Determine the (x, y) coordinate at the center of the cell enclosing the given text.  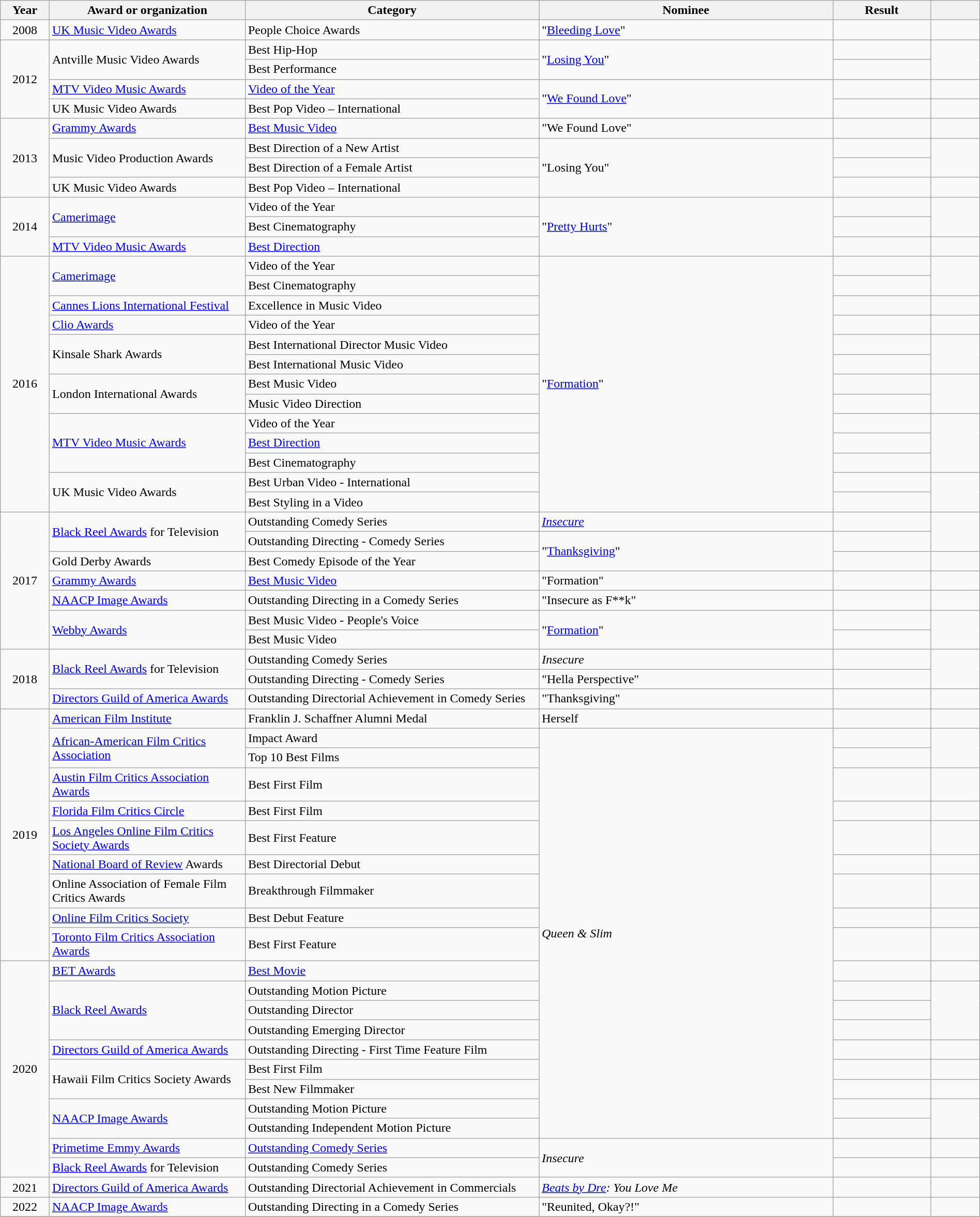
London International Awards (147, 394)
American Film Institute (147, 718)
"Insecure as F**k" (686, 600)
Best Direction of a New Artist (392, 148)
Best Directorial Debut (392, 864)
"Reunited, Okay?!" (686, 1207)
Los Angeles Online Film Critics Society Awards (147, 837)
2021 (25, 1187)
Best International Director Music Video (392, 345)
Outstanding Directorial Achievement in Comedy Series (392, 699)
Clio Awards (147, 325)
Black Reel Awards (147, 1010)
Best Movie (392, 971)
Franklin J. Schaffner Alumni Medal (392, 718)
Kinsale Shark Awards (147, 355)
Excellence in Music Video (392, 305)
2014 (25, 226)
Category (392, 10)
Outstanding Independent Motion Picture (392, 1128)
Nominee (686, 10)
Gold Derby Awards (147, 561)
Best Music Video - People's Voice (392, 620)
BET Awards (147, 971)
Best Direction of a Female Artist (392, 167)
Best Debut Feature (392, 917)
2018 (25, 679)
Breakthrough Filmmaker (392, 891)
Best Comedy Episode of the Year (392, 561)
Best Styling in a Video (392, 502)
People Choice Awards (392, 30)
Best Urban Video - International (392, 482)
Outstanding Directing - First Time Feature Film (392, 1050)
"Pretty Hurts" (686, 226)
Beats by Dre: You Love Me (686, 1187)
Best New Filmmaker (392, 1089)
Outstanding Emerging Director (392, 1030)
2013 (25, 158)
2020 (25, 1070)
Best Hip-Hop (392, 50)
2008 (25, 30)
Toronto Film Critics Association Awards (147, 945)
Herself (686, 718)
Outstanding Director (392, 1010)
Award or organization (147, 10)
Webby Awards (147, 630)
Austin Film Critics Association Awards (147, 784)
Best International Music Video (392, 364)
2017 (25, 580)
Cannes Lions International Festival (147, 305)
Antville Music Video Awards (147, 59)
2022 (25, 1207)
Music Video Direction (392, 404)
Result (882, 10)
Top 10 Best Films (392, 758)
2019 (25, 835)
Best Performance (392, 69)
Online Film Critics Society (147, 917)
Impact Award (392, 738)
"Bleeding Love" (686, 30)
Year (25, 10)
"Hella Perspective" (686, 679)
Online Association of Female Film Critics Awards (147, 891)
National Board of Review Awards (147, 864)
African-American Film Critics Association (147, 748)
Outstanding Directorial Achievement in Commercials (392, 1187)
2016 (25, 384)
Primetime Emmy Awards (147, 1148)
Florida Film Critics Circle (147, 811)
Hawaii Film Critics Society Awards (147, 1079)
Music Video Production Awards (147, 158)
Queen & Slim (686, 933)
2012 (25, 79)
